Provide the (x, y) coordinate of the cell's center where the given text is located.  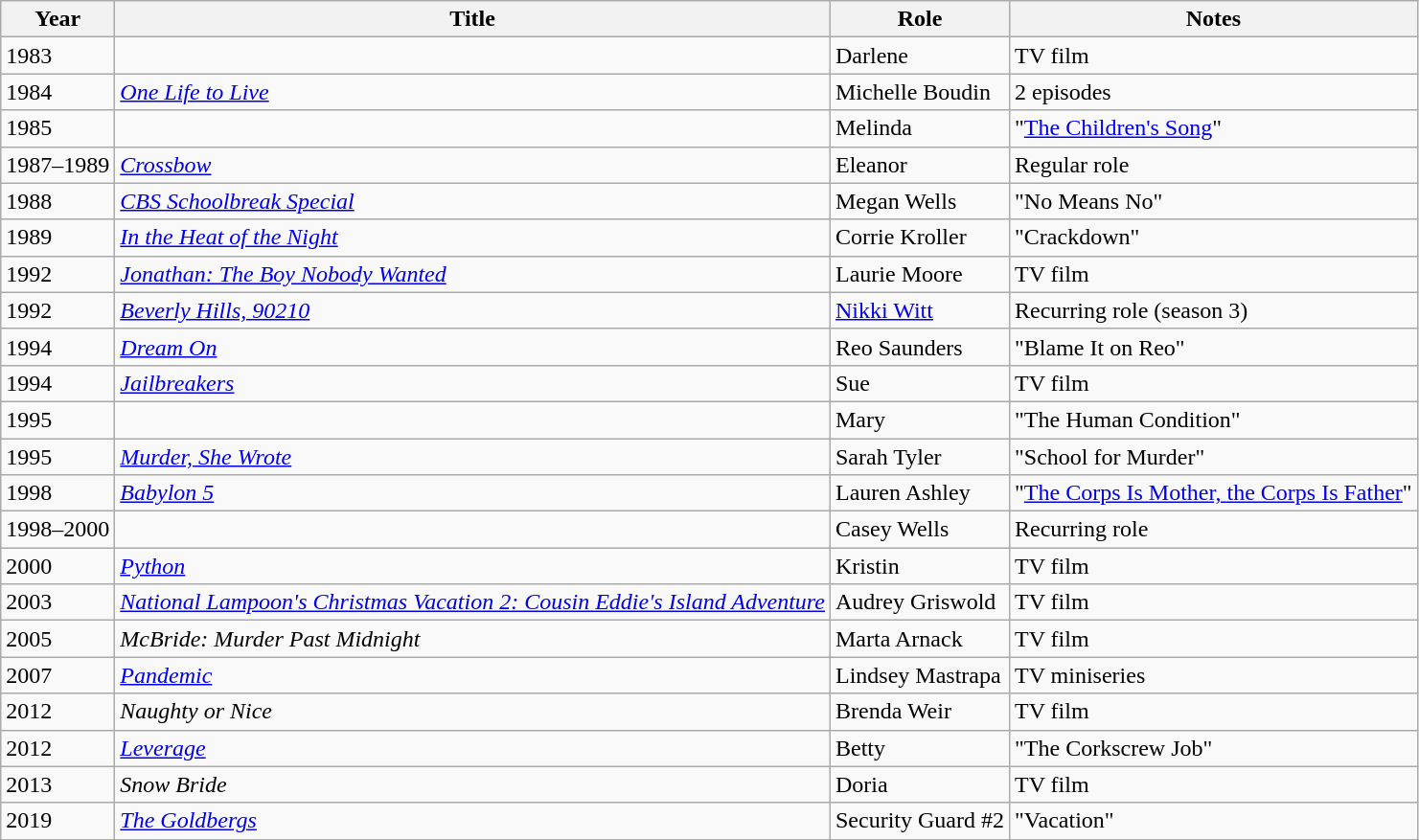
National Lampoon's Christmas Vacation 2: Cousin Eddie's Island Adventure (473, 602)
Lindsey Mastrapa (920, 675)
1998–2000 (57, 530)
Darlene (920, 56)
1985 (57, 128)
Michelle Boudin (920, 92)
The Goldbergs (473, 821)
"No Means No" (1214, 201)
Brenda Weir (920, 712)
McBride: Murder Past Midnight (473, 639)
1989 (57, 238)
Year (57, 19)
"Crackdown" (1214, 238)
Python (473, 566)
Beverly Hills, 90210 (473, 310)
Sue (920, 383)
"The Children's Song" (1214, 128)
Mary (920, 420)
Eleanor (920, 165)
Marta Arnack (920, 639)
Sarah Tyler (920, 457)
Melinda (920, 128)
2005 (57, 639)
Murder, She Wrote (473, 457)
"The Human Condition" (1214, 420)
Corrie Kroller (920, 238)
"School for Murder" (1214, 457)
1988 (57, 201)
"Blame It on Reo" (1214, 347)
2003 (57, 602)
Laurie Moore (920, 274)
Jonathan: The Boy Nobody Wanted (473, 274)
1983 (57, 56)
Leverage (473, 748)
"The Corkscrew Job" (1214, 748)
Audrey Griswold (920, 602)
Title (473, 19)
In the Heat of the Night (473, 238)
One Life to Live (473, 92)
Nikki Witt (920, 310)
2000 (57, 566)
Megan Wells (920, 201)
Lauren Ashley (920, 493)
Recurring role (1214, 530)
1998 (57, 493)
Casey Wells (920, 530)
2007 (57, 675)
Crossbow (473, 165)
Notes (1214, 19)
Recurring role (season 3) (1214, 310)
1984 (57, 92)
Dream On (473, 347)
Betty (920, 748)
Reo Saunders (920, 347)
2019 (57, 821)
Role (920, 19)
2 episodes (1214, 92)
Doria (920, 784)
"The Corps Is Mother, the Corps Is Father" (1214, 493)
"Vacation" (1214, 821)
CBS Schoolbreak Special (473, 201)
2013 (57, 784)
Regular role (1214, 165)
Naughty or Nice (473, 712)
Babylon 5 (473, 493)
Kristin (920, 566)
Snow Bride (473, 784)
Jailbreakers (473, 383)
Security Guard #2 (920, 821)
TV miniseries (1214, 675)
1987–1989 (57, 165)
Pandemic (473, 675)
